Extract the [X, Y] coordinate from the center of the cell holding the provided text.  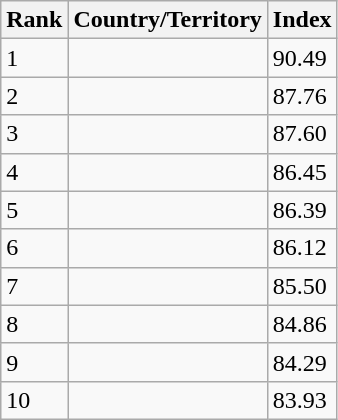
83.93 [302, 400]
7 [34, 286]
2 [34, 96]
9 [34, 362]
87.60 [302, 134]
6 [34, 248]
Index [302, 20]
86.12 [302, 248]
90.49 [302, 58]
10 [34, 400]
8 [34, 324]
3 [34, 134]
4 [34, 172]
87.76 [302, 96]
84.29 [302, 362]
Rank [34, 20]
86.45 [302, 172]
85.50 [302, 286]
1 [34, 58]
Country/Territory [168, 20]
86.39 [302, 210]
84.86 [302, 324]
5 [34, 210]
